Find where the given text appears and provide that cell's center as [x, y] coordinate. 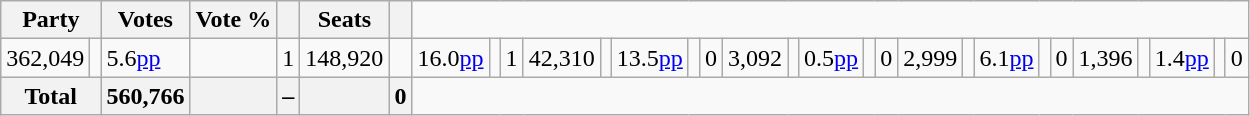
362,049 [46, 58]
1.4pp [1182, 58]
5.6pp [146, 58]
2,999 [930, 58]
560,766 [146, 96]
16.0pp [450, 58]
– [288, 96]
Party [51, 20]
0.5pp [832, 58]
1,396 [1106, 58]
42,310 [562, 58]
Seats [344, 20]
Total [51, 96]
148,920 [344, 58]
6.1pp [1006, 58]
Vote % [234, 20]
3,092 [754, 58]
Votes [146, 20]
13.5pp [650, 58]
